Return the [X, Y] coordinate for the center point of the cell that contains the specified text.  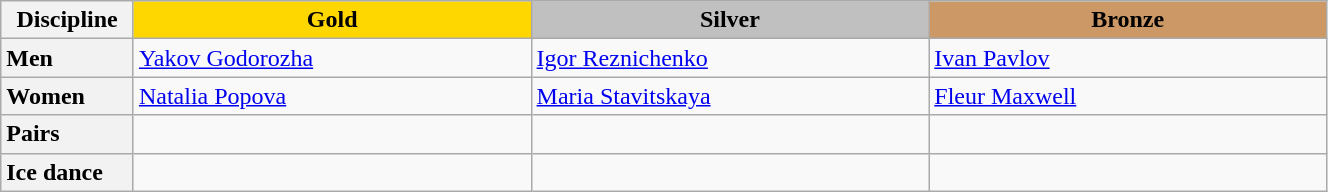
Men [68, 58]
Fleur Maxwell [1128, 96]
Igor Reznichenko [730, 58]
Gold [332, 20]
Yakov Godorozha [332, 58]
Ice dance [68, 172]
Ivan Pavlov [1128, 58]
Women [68, 96]
Bronze [1128, 20]
Natalia Popova [332, 96]
Silver [730, 20]
Discipline [68, 20]
Pairs [68, 134]
Maria Stavitskaya [730, 96]
